Locate the cell with the specified text and output its (X, Y) center coordinate. 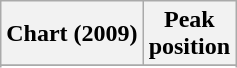
Peakposition (189, 34)
Chart (2009) (72, 34)
